Return [X, Y] of the center of cell containing provided text 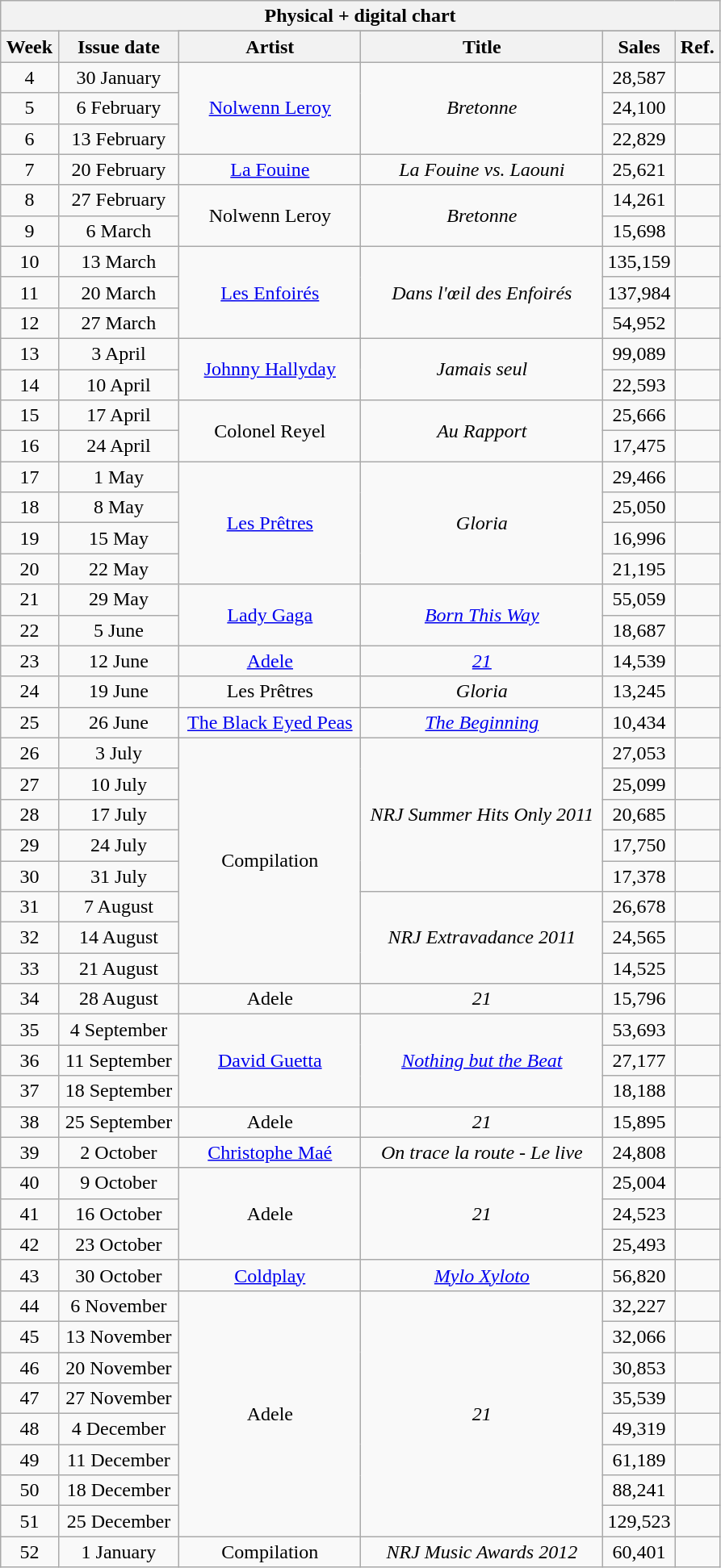
18,687 [639, 630]
16,996 [639, 538]
10 [29, 261]
23 October [119, 1244]
20 March [119, 292]
137,984 [639, 292]
25,004 [639, 1183]
16 [29, 446]
13 March [119, 261]
25,666 [639, 416]
27,177 [639, 1060]
31 [29, 907]
24,523 [639, 1214]
25,621 [639, 169]
20 November [119, 1368]
8 [29, 200]
25,050 [639, 508]
15,796 [639, 999]
61,189 [639, 1460]
13 February [119, 139]
43 [29, 1275]
32,227 [639, 1306]
29,466 [639, 477]
25,099 [639, 784]
18 [29, 508]
Issue date [119, 47]
32 [29, 938]
56,820 [639, 1275]
14,525 [639, 968]
51 [29, 1521]
Ref. [698, 47]
28 August [119, 999]
41 [29, 1214]
46 [29, 1368]
49,319 [639, 1429]
Born This Way [482, 615]
Week [29, 47]
48 [29, 1429]
23 [29, 661]
25 [29, 722]
35 [29, 1030]
20,685 [639, 814]
17,475 [639, 446]
27 [29, 784]
135,159 [639, 261]
10,434 [639, 722]
30 January [119, 77]
Nothing but the Beat [482, 1060]
28,587 [639, 77]
1 January [119, 1552]
55,059 [639, 600]
39 [29, 1152]
Dans l'œil des Enfoirés [482, 292]
NRJ Summer Hits Only 2011 [482, 814]
47 [29, 1399]
25,493 [639, 1244]
22 May [119, 569]
54,952 [639, 323]
36 [29, 1060]
99,089 [639, 353]
7 August [119, 907]
4 December [119, 1429]
30 [29, 876]
14,261 [639, 200]
30,853 [639, 1368]
9 [29, 231]
10 July [119, 784]
3 April [119, 353]
2 October [119, 1152]
La Fouine [270, 169]
34 [29, 999]
15,895 [639, 1122]
The Black Eyed Peas [270, 722]
22,829 [639, 139]
16 October [119, 1214]
129,523 [639, 1521]
9 October [119, 1183]
13,245 [639, 692]
5 [29, 108]
4 September [119, 1030]
24,565 [639, 938]
15 [29, 416]
4 [29, 77]
18 December [119, 1491]
32,066 [639, 1336]
6 February [119, 108]
27 November [119, 1399]
11 December [119, 1460]
50 [29, 1491]
Au Rapport [482, 431]
24 [29, 692]
17,378 [639, 876]
28 [29, 814]
15 May [119, 538]
17 July [119, 814]
The Beginning [482, 722]
26 [29, 753]
27 March [119, 323]
21 August [119, 968]
NRJ Music Awards 2012 [482, 1552]
David Guetta [270, 1060]
Colonel Reyel [270, 431]
13 November [119, 1336]
27,053 [639, 753]
29 May [119, 600]
Artist [270, 47]
19 June [119, 692]
45 [29, 1336]
24,808 [639, 1152]
6 November [119, 1306]
40 [29, 1183]
14 August [119, 938]
22,593 [639, 385]
88,241 [639, 1491]
17 April [119, 416]
11 [29, 292]
53,693 [639, 1030]
Sales [639, 47]
7 [29, 169]
33 [29, 968]
Jamais seul [482, 369]
13 [29, 353]
14 [29, 385]
42 [29, 1244]
20 [29, 569]
10 April [119, 385]
19 [29, 538]
15,698 [639, 231]
La Fouine vs. Laouni [482, 169]
12 June [119, 661]
18 September [119, 1091]
5 June [119, 630]
Title [482, 47]
14,539 [639, 661]
1 May [119, 477]
30 October [119, 1275]
60,401 [639, 1552]
6 March [119, 231]
49 [29, 1460]
22 [29, 630]
NRJ Extravadance 2011 [482, 938]
Physical + digital chart [360, 16]
24 July [119, 845]
Coldplay [270, 1275]
17,750 [639, 845]
3 July [119, 753]
Les Enfoirés [270, 292]
52 [29, 1552]
26,678 [639, 907]
Lady Gaga [270, 615]
31 July [119, 876]
Johnny Hallyday [270, 369]
On trace la route - Le live [482, 1152]
27 February [119, 200]
38 [29, 1122]
25 December [119, 1521]
29 [29, 845]
24 April [119, 446]
37 [29, 1091]
44 [29, 1306]
6 [29, 139]
Christophe Maé [270, 1152]
26 June [119, 722]
35,539 [639, 1399]
18,188 [639, 1091]
25 September [119, 1122]
11 September [119, 1060]
12 [29, 323]
Mylo Xyloto [482, 1275]
21,195 [639, 569]
20 February [119, 169]
17 [29, 477]
24,100 [639, 108]
8 May [119, 508]
